Provide the [x, y] coordinate of the cell's center where the given text is located.  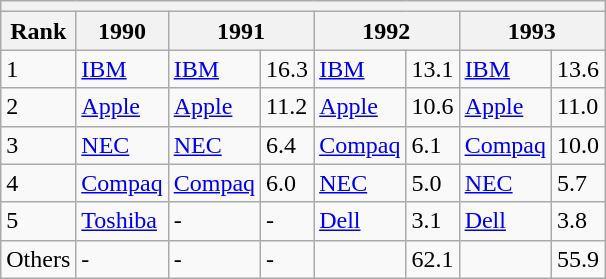
13.6 [578, 69]
1991 [240, 31]
10.0 [578, 145]
16.3 [288, 69]
62.1 [432, 259]
55.9 [578, 259]
11.0 [578, 107]
6.4 [288, 145]
6.1 [432, 145]
Rank [38, 31]
1993 [532, 31]
3.8 [578, 221]
3 [38, 145]
11.2 [288, 107]
5 [38, 221]
2 [38, 107]
5.7 [578, 183]
Toshiba [122, 221]
1 [38, 69]
6.0 [288, 183]
4 [38, 183]
1992 [386, 31]
3.1 [432, 221]
13.1 [432, 69]
1990 [122, 31]
10.6 [432, 107]
5.0 [432, 183]
Others [38, 259]
